Extract the (x, y) coordinate from the center of the cell holding the provided text.  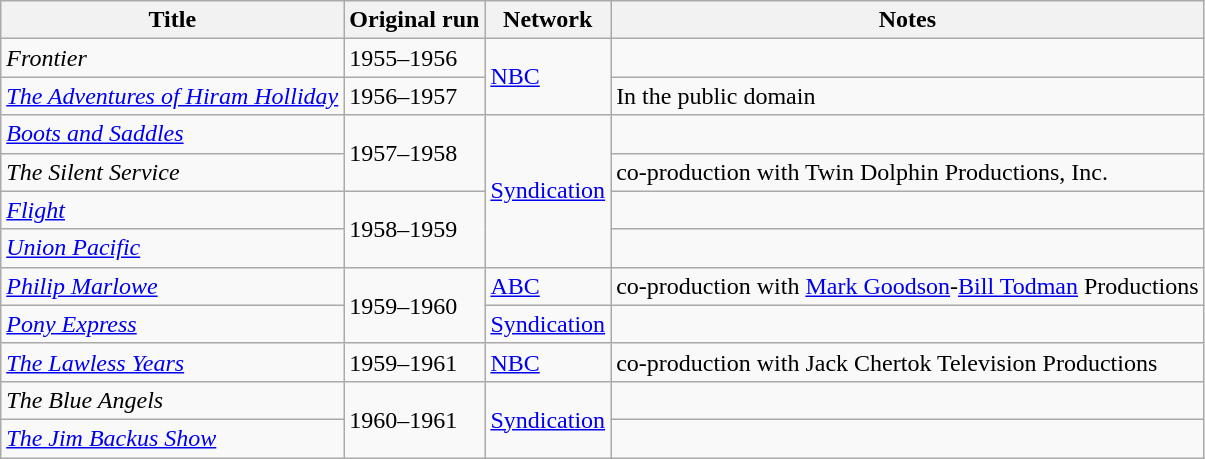
1957–1958 (414, 153)
The Silent Service (172, 172)
Title (172, 20)
co-production with Twin Dolphin Productions, Inc. (908, 172)
1956–1957 (414, 96)
1960–1961 (414, 419)
1955–1956 (414, 58)
Frontier (172, 58)
Network (548, 20)
Pony Express (172, 324)
The Blue Angels (172, 400)
Union Pacific (172, 248)
Original run (414, 20)
Boots and Saddles (172, 134)
The Jim Backus Show (172, 438)
Philip Marlowe (172, 286)
ABC (548, 286)
The Adventures of Hiram Holliday (172, 96)
co-production with Mark Goodson-Bill Todman Productions (908, 286)
In the public domain (908, 96)
Flight (172, 210)
The Lawless Years (172, 362)
co-production with Jack Chertok Television Productions (908, 362)
1958–1959 (414, 229)
1959–1960 (414, 305)
1959–1961 (414, 362)
Notes (908, 20)
